From the cell containing the given text, extract its center point as (x, y) coordinate. 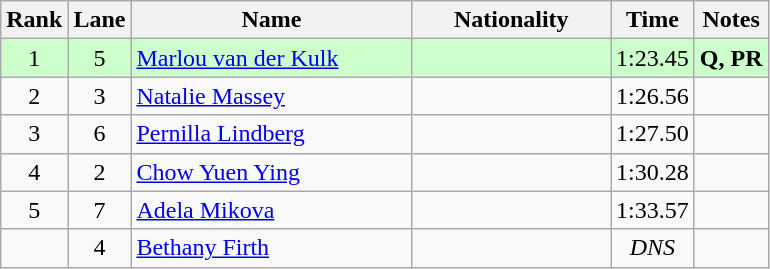
6 (100, 134)
Name (272, 20)
Rank (34, 20)
1:33.57 (653, 210)
Adela Mikova (272, 210)
DNS (653, 248)
1:23.45 (653, 58)
Nationality (512, 20)
1:26.56 (653, 96)
Bethany Firth (272, 248)
7 (100, 210)
Chow Yuen Ying (272, 172)
1 (34, 58)
Pernilla Lindberg (272, 134)
1:30.28 (653, 172)
Lane (100, 20)
1:27.50 (653, 134)
Time (653, 20)
Natalie Massey (272, 96)
Q, PR (731, 58)
Marlou van der Kulk (272, 58)
Notes (731, 20)
